Output the [x, y] coordinate of the center of the cell containing the given text.  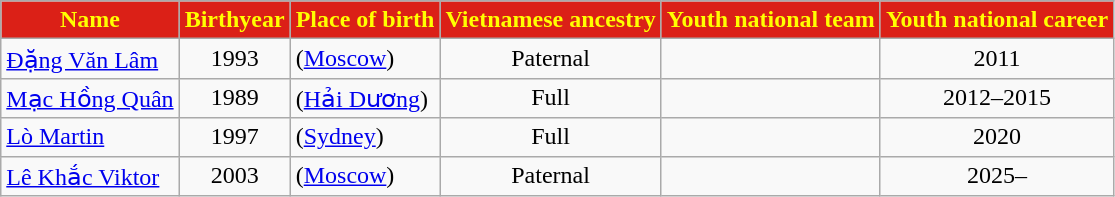
Youth national career [996, 20]
2020 [996, 137]
Đặng Văn Lâm [90, 59]
1993 [234, 59]
2011 [996, 59]
2025– [996, 176]
Vietnamese ancestry [550, 20]
Name [90, 20]
2012–2015 [996, 98]
Place of birth [365, 20]
Youth national team [770, 20]
(Sydney) [365, 137]
(Hải Dương) [365, 98]
1989 [234, 98]
2003 [234, 176]
Lê Khắc Viktor [90, 176]
Birthyear [234, 20]
Lò Martin [90, 137]
Mạc Hồng Quân [90, 98]
1997 [234, 137]
